For the text-containing cell, return its midpoint in (X, Y) coordinate format. 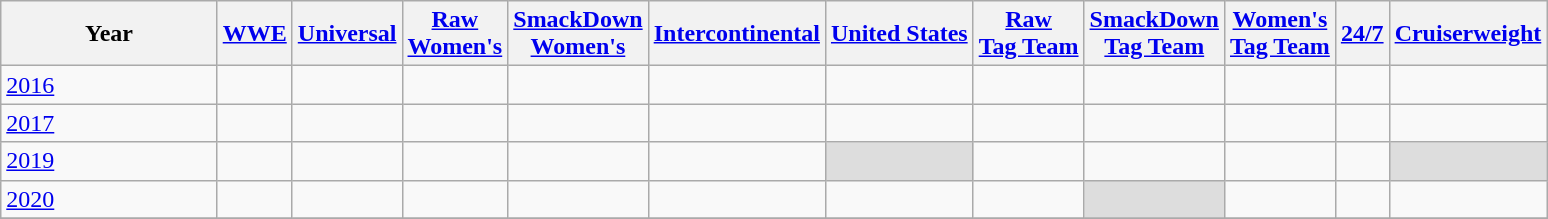
SmackDownWomen's (578, 34)
RawTag Team (1028, 34)
2020 (109, 199)
Universal (347, 34)
2017 (109, 123)
WWE (254, 34)
24/7 (1362, 34)
United States (899, 34)
Cruiserweight (1468, 34)
2016 (109, 85)
Intercontinental (736, 34)
Year (109, 34)
Women'sTag Team (1280, 34)
2019 (109, 161)
RawWomen's (455, 34)
SmackDownTag Team (1154, 34)
